Find where the given text appears and provide that cell's center as [x, y] coordinate. 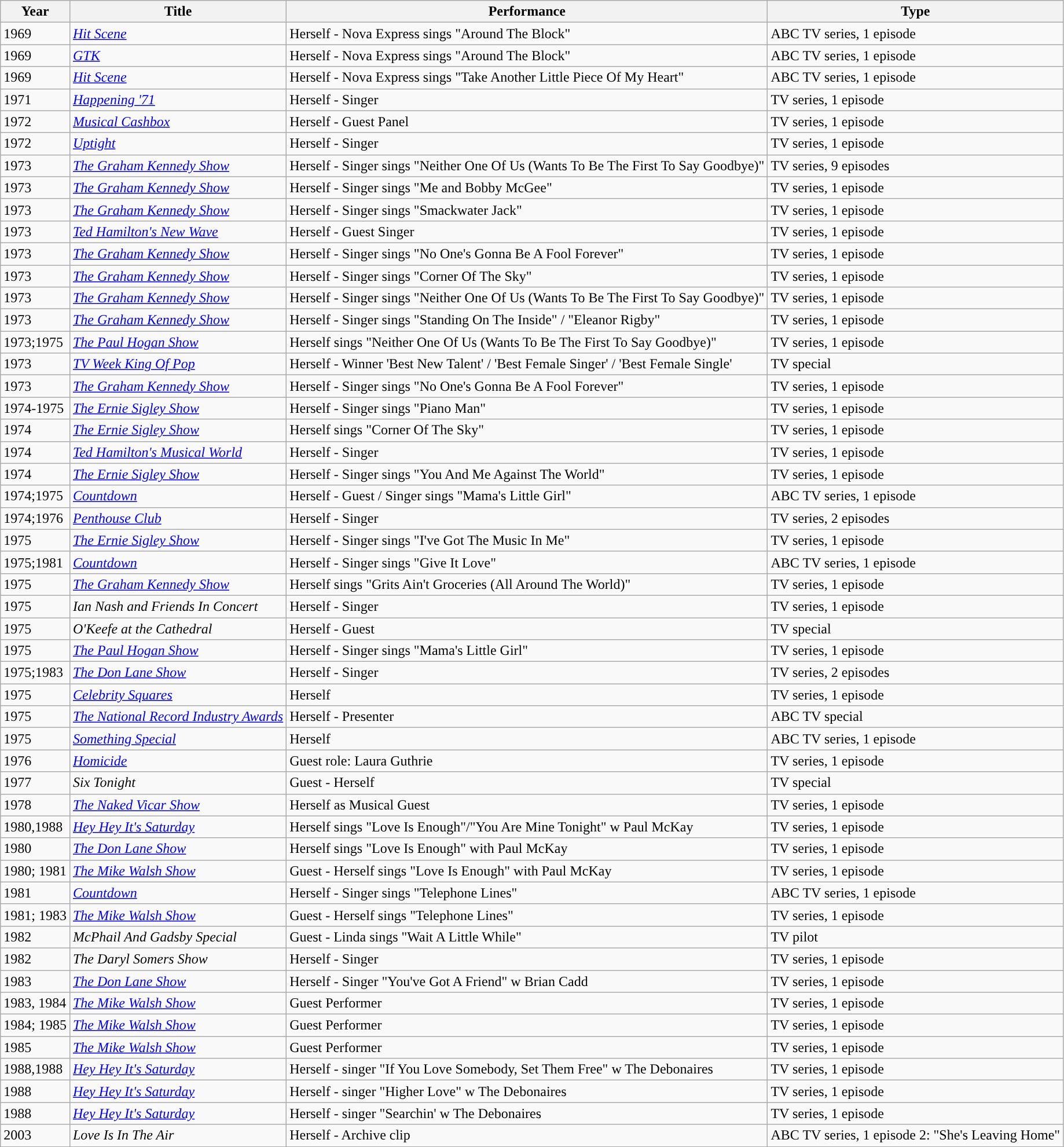
Herself - Singer sings "Me and Bobby McGee" [527, 188]
1974-1975 [35, 408]
Year [35, 12]
TV pilot [916, 937]
Herself sings "Love Is Enough"/"You Are Mine Tonight" w Paul McKay [527, 827]
Guest - Herself sings "Telephone Lines" [527, 915]
1975;1981 [35, 562]
Herself - Guest Panel [527, 122]
Uptight [178, 144]
O'Keefe at the Cathedral [178, 628]
Herself - Archive clip [527, 1135]
Herself - Singer sings "Standing On The Inside" / "Eleanor Rigby" [527, 320]
1978 [35, 805]
Ted Hamilton's Musical World [178, 452]
1985 [35, 1047]
The Daryl Somers Show [178, 959]
Herself - Singer sings "You And Me Against The World" [527, 474]
1975;1983 [35, 673]
Herself - Guest Singer [527, 232]
1977 [35, 783]
1971 [35, 100]
1974;1975 [35, 496]
Herself - Singer sings "Give It Love" [527, 562]
Herself - Nova Express sings "Take Another Little Piece Of My Heart" [527, 78]
Type [916, 12]
1974;1976 [35, 518]
1988,1988 [35, 1069]
Happening '71 [178, 100]
TV Week King Of Pop [178, 364]
1976 [35, 761]
Herself - Singer sings "Corner Of The Sky" [527, 276]
Celebrity Squares [178, 695]
Guest role: Laura Guthrie [527, 761]
Guest - Herself sings "Love Is Enough" with Paul McKay [527, 871]
Herself - Singer sings "Mama's Little Girl" [527, 651]
Herself - Singer sings "Telephone Lines" [527, 893]
Something Special [178, 739]
Herself sings "Love Is Enough" with Paul McKay [527, 849]
Herself - Singer sings "Smackwater Jack" [527, 210]
Musical Cashbox [178, 122]
Herself - Singer sings "I've Got The Music In Me" [527, 540]
ABC TV series, 1 episode 2: "She's Leaving Home" [916, 1135]
Ian Nash and Friends In Concert [178, 606]
Ted Hamilton's New Wave [178, 232]
Herself - singer "If You Love Somebody, Set Them Free" w The Debonaires [527, 1069]
Love Is In The Air [178, 1135]
Herself - Guest [527, 628]
Performance [527, 12]
1980; 1981 [35, 871]
Herself - singer "Higher Love" w The Debonaires [527, 1091]
1984; 1985 [35, 1025]
Herself sings "Neither One Of Us (Wants To Be The First To Say Goodbye)" [527, 342]
1983, 1984 [35, 1003]
GTK [178, 56]
ABC TV special [916, 717]
1981; 1983 [35, 915]
Guest - Herself [527, 783]
Penthouse Club [178, 518]
TV series, 9 episodes [916, 166]
Herself sings "Grits Ain't Groceries (All Around The World)" [527, 584]
Herself - Guest / Singer sings "Mama's Little Girl" [527, 496]
2003 [35, 1135]
McPhail And Gadsby Special [178, 937]
Guest - Linda sings "Wait A Little While" [527, 937]
Herself sings "Corner Of The Sky" [527, 430]
Title [178, 12]
1981 [35, 893]
1980,1988 [35, 827]
Herself - Singer "You've Got A Friend" w Brian Cadd [527, 981]
1973;1975 [35, 342]
Herself - singer "Searchin' w The Debonaires [527, 1113]
The Naked Vicar Show [178, 805]
Homicide [178, 761]
1983 [35, 981]
Herself - Winner 'Best New Talent' / 'Best Female Singer' / 'Best Female Single' [527, 364]
Herself - Singer sings "Piano Man" [527, 408]
Herself - Presenter [527, 717]
The National Record Industry Awards [178, 717]
Six Tonight [178, 783]
Herself as Musical Guest [527, 805]
1980 [35, 849]
